Search for the cell housing the specified text and yield its (x, y) center coordinate. 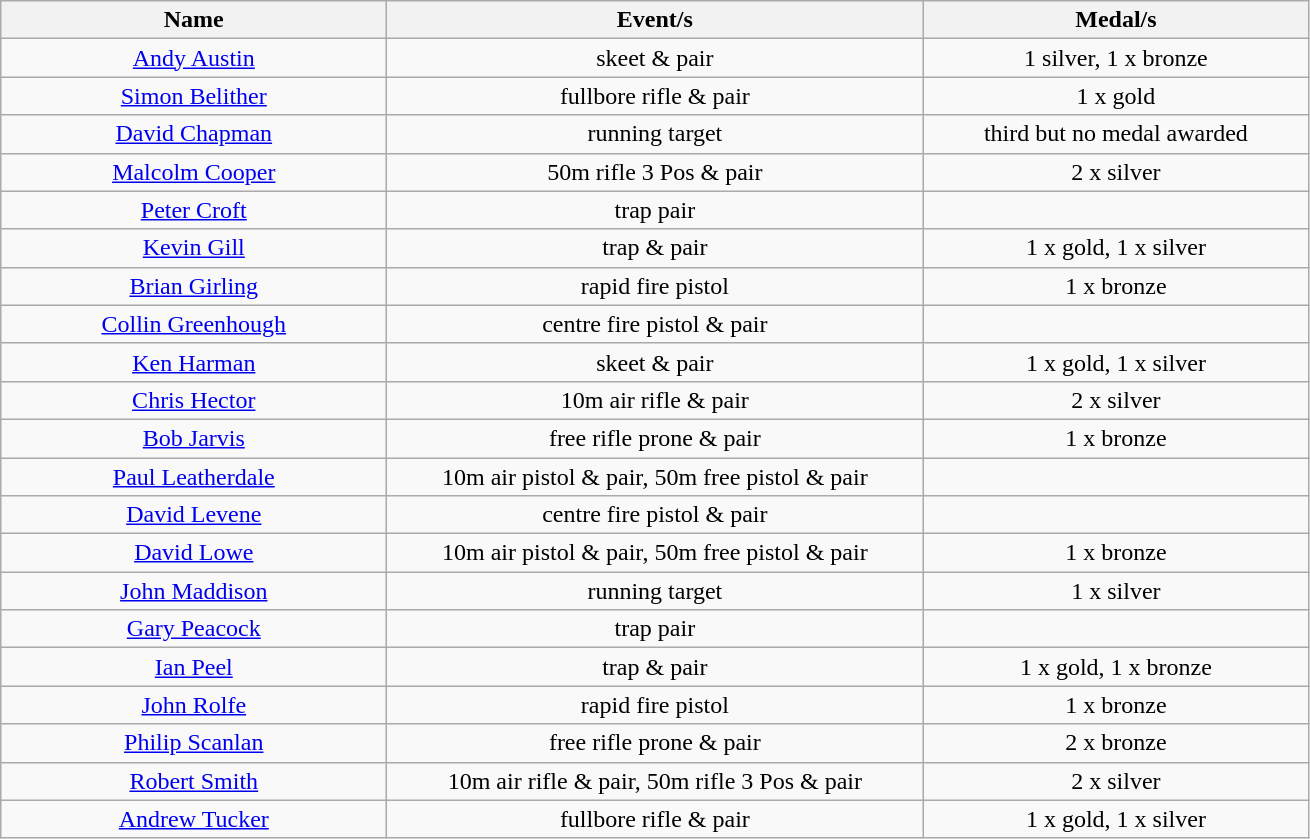
Malcolm Cooper (194, 172)
Kevin Gill (194, 248)
50m rifle 3 Pos & pair (655, 172)
David Lowe (194, 553)
10m air rifle & pair, 50m rifle 3 Pos & pair (655, 781)
Philip Scanlan (194, 743)
Brian Girling (194, 286)
Chris Hector (194, 400)
third but no medal awarded (1116, 134)
Event/s (655, 20)
John Rolfe (194, 705)
1 silver, 1 x bronze (1116, 58)
John Maddison (194, 591)
1 x gold, 1 x bronze (1116, 667)
1 x silver (1116, 591)
2 x bronze (1116, 743)
Bob Jarvis (194, 438)
Andy Austin (194, 58)
Paul Leatherdale (194, 477)
David Levene (194, 515)
Ian Peel (194, 667)
Simon Belither (194, 96)
Gary Peacock (194, 629)
Andrew Tucker (194, 819)
Robert Smith (194, 781)
Medal/s (1116, 20)
10m air rifle & pair (655, 400)
Name (194, 20)
Ken Harman (194, 362)
1 x gold (1116, 96)
Peter Croft (194, 210)
David Chapman (194, 134)
Collin Greenhough (194, 324)
